From the cell containing the given text, extract its center point as (X, Y) coordinate. 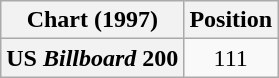
US Billboard 200 (92, 58)
Chart (1997) (92, 20)
111 (231, 58)
Position (231, 20)
